For the text-containing cell, return its midpoint in (X, Y) coordinate format. 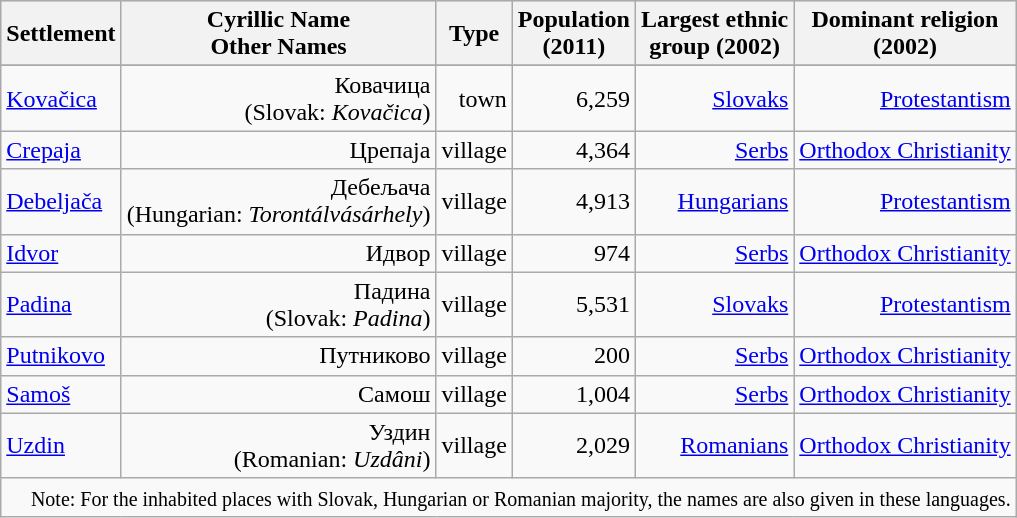
Dominant religion(2002) (905, 34)
Kovačica (61, 98)
Црепаја (278, 150)
Largest ethnicgroup (2002) (714, 34)
Type (474, 34)
Population(2011) (574, 34)
Padina (61, 304)
Debeljača (61, 202)
Samoš (61, 394)
Note: For the inhabited places with Slovak, Hungarian or Romanian majority, the names are also given in these languages. (508, 497)
4,364 (574, 150)
Romanians (714, 446)
4,913 (574, 202)
5,531 (574, 304)
Путниково (278, 356)
Уздин(Romanian: Uzdâni) (278, 446)
1,004 (574, 394)
Uzdin (61, 446)
2,029 (574, 446)
Cyrillic NameOther Names (278, 34)
Putnikovo (61, 356)
Падина(Slovak: Padina) (278, 304)
Дебељача(Hungarian: Torontálvásárhely) (278, 202)
6,259 (574, 98)
Settlement (61, 34)
Идвор (278, 253)
200 (574, 356)
Hungarians (714, 202)
town (474, 98)
Самош (278, 394)
Ковачица(Slovak: Kovačica) (278, 98)
Crepaja (61, 150)
974 (574, 253)
Idvor (61, 253)
